Capture the cell that displays the provided text and extract its [X, Y] central coordinate. 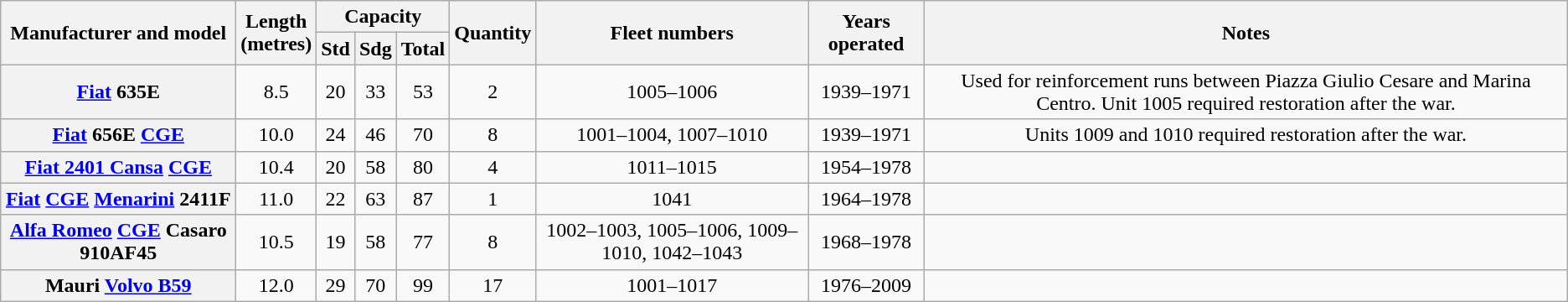
17 [493, 285]
Alfa Romeo CGE Casaro 910AF45 [119, 242]
80 [423, 167]
1976–2009 [866, 285]
Quantity [493, 33]
12.0 [276, 285]
Fiat 656E CGE [119, 135]
1001–1017 [672, 285]
4 [493, 167]
Notes [1246, 33]
24 [336, 135]
Years operated [866, 33]
1041 [672, 199]
99 [423, 285]
1005–1006 [672, 92]
1954–1978 [866, 167]
11.0 [276, 199]
Units 1009 and 1010 required restoration after the war. [1246, 135]
1001–1004, 1007–1010 [672, 135]
87 [423, 199]
46 [375, 135]
Mauri Volvo B59 [119, 285]
Capacity [384, 17]
Length(metres) [276, 33]
10.4 [276, 167]
2 [493, 92]
19 [336, 242]
1964–1978 [866, 199]
29 [336, 285]
22 [336, 199]
Total [423, 49]
1 [493, 199]
33 [375, 92]
Used for reinforcement runs between Piazza Giulio Cesare and Marina Centro. Unit 1005 required restoration after the war. [1246, 92]
8.5 [276, 92]
1011–1015 [672, 167]
77 [423, 242]
Fiat CGE Menarini 2411F [119, 199]
63 [375, 199]
Fleet numbers [672, 33]
Sdg [375, 49]
1002–1003, 1005–1006, 1009–1010, 1042–1043 [672, 242]
10.0 [276, 135]
Fiat 635E [119, 92]
Fiat 2401 Cansa CGE [119, 167]
1968–1978 [866, 242]
53 [423, 92]
10.5 [276, 242]
Std [336, 49]
Manufacturer and model [119, 33]
